Provide the (x, y) coordinate of the cell's center where the given text is located.  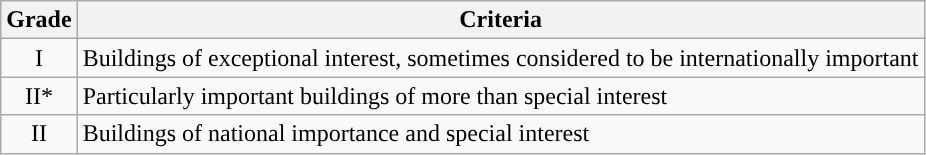
Buildings of national importance and special interest (500, 134)
Particularly important buildings of more than special interest (500, 96)
II (39, 134)
II* (39, 96)
I (39, 58)
Buildings of exceptional interest, sometimes considered to be internationally important (500, 58)
Grade (39, 20)
Criteria (500, 20)
